From the cell containing the given text, extract its center point as [x, y] coordinate. 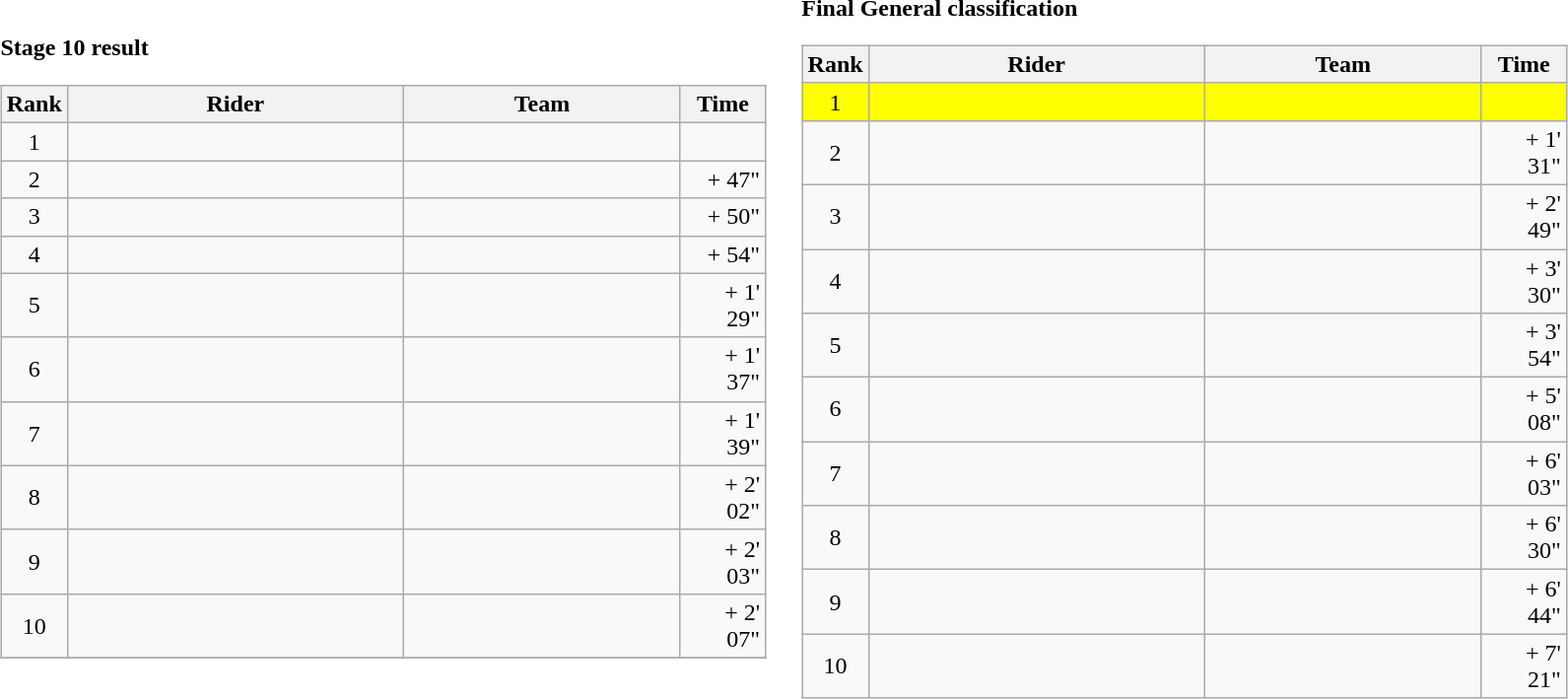
+ 1' 29" [722, 306]
+ 6' 44" [1524, 601]
+ 2' 03" [722, 562]
+ 7' 21" [1524, 666]
+ 1' 37" [722, 369]
+ 6' 03" [1524, 473]
+ 2' 49" [1524, 217]
+ 5' 08" [1524, 410]
+ 3' 30" [1524, 280]
+ 2' 02" [722, 497]
+ 3' 54" [1524, 345]
+ 1' 39" [722, 434]
+ 47" [722, 179]
+ 50" [722, 217]
+ 6' 30" [1524, 538]
+ 54" [722, 254]
+ 1' 31" [1524, 152]
+ 2' 07" [722, 625]
